Find where the given text appears and provide that cell's center as (x, y) coordinate. 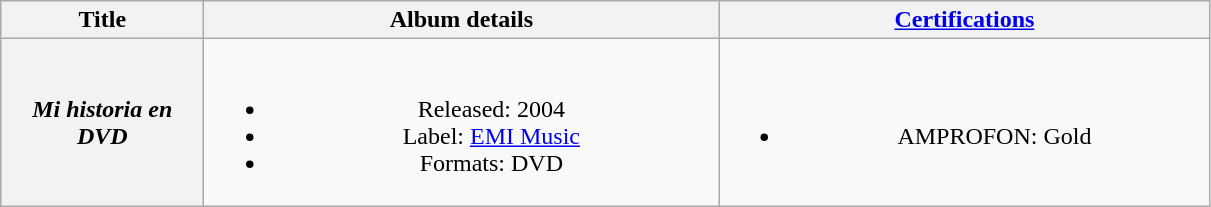
Title (102, 20)
Mi historia en DVD (102, 122)
Released: 2004Label: EMI MusicFormats: DVD (462, 122)
Album details (462, 20)
AMPROFON: Gold (964, 122)
Certifications (964, 20)
